Return the (X, Y) coordinate for the center point of the cell that contains the specified text.  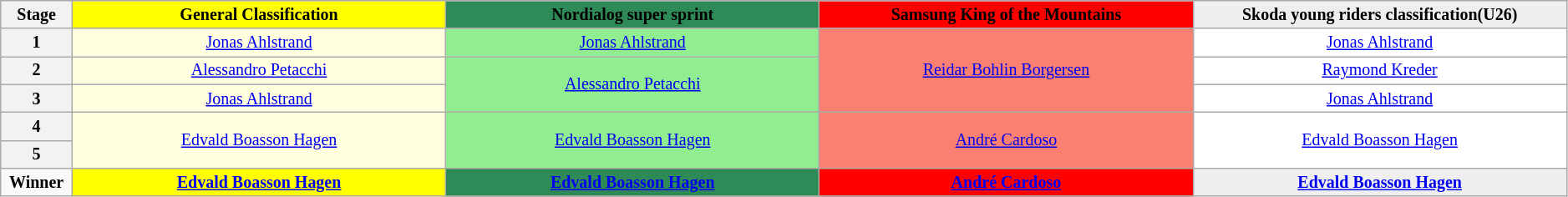
Stage (37, 15)
4 (37, 127)
1 (37, 43)
3 (37, 98)
Winner (37, 182)
Raymond Kreder (1380, 70)
Nordialog super sprint (633, 15)
Samsung King of the Mountains (1006, 15)
Reidar Bohlin Borgersen (1006, 71)
2 (37, 70)
5 (37, 154)
General Classification (259, 15)
Skoda young riders classification(U26) (1380, 15)
